Locate the cell with the specified text and output its [X, Y] center coordinate. 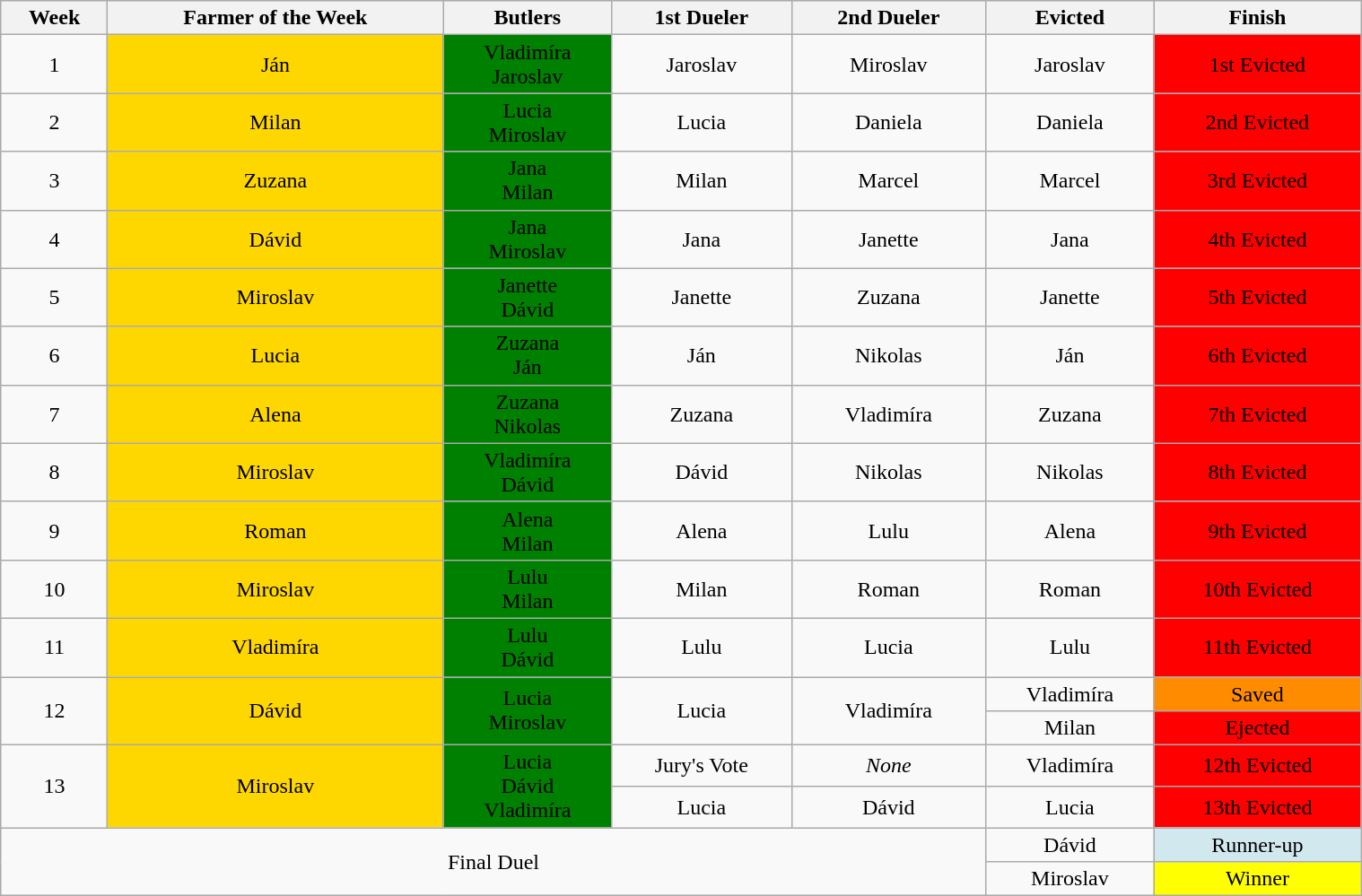
JanaMiroslav [528, 239]
Final Duel [493, 862]
2 [54, 122]
10 [54, 588]
13th Evicted [1257, 807]
Ejected [1257, 728]
ZuzanaJán [528, 355]
3 [54, 181]
9 [54, 531]
6 [54, 355]
7th Evicted [1257, 414]
Finish [1257, 18]
Butlers [528, 18]
1st Dueler [702, 18]
Winner [1257, 879]
8 [54, 472]
3rd Evicted [1257, 181]
Saved [1257, 693]
Farmer of the Week [275, 18]
LuluDávid [528, 648]
VladimíraDávid [528, 472]
AlenaMilan [528, 531]
10th Evicted [1257, 588]
1st Evicted [1257, 65]
Evicted [1070, 18]
2nd Dueler [888, 18]
JanetteDávid [528, 298]
LuluMilan [528, 588]
1 [54, 65]
11 [54, 648]
5th Evicted [1257, 298]
13 [54, 787]
ZuzanaNikolas [528, 414]
2nd Evicted [1257, 122]
9th Evicted [1257, 531]
8th Evicted [1257, 472]
VladimíraJaroslav [528, 65]
4 [54, 239]
5 [54, 298]
Runner-up [1257, 845]
12 [54, 710]
Week [54, 18]
12th Evicted [1257, 766]
JanaMilan [528, 181]
4th Evicted [1257, 239]
7 [54, 414]
6th Evicted [1257, 355]
11th Evicted [1257, 648]
Jury's Vote [702, 766]
LuciaDávidVladimíra [528, 787]
None [888, 766]
